Determine the [X, Y] coordinate at the center of the cell enclosing the given text.  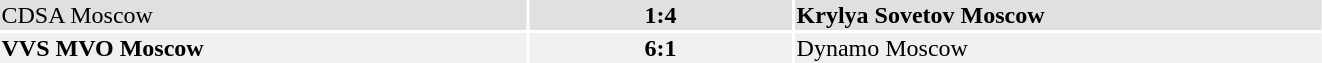
VVS MVO Moscow [263, 48]
CDSA Moscow [263, 15]
1:4 [660, 15]
Krylya Sovetov Moscow [1058, 15]
6:1 [660, 48]
Dynamo Moscow [1058, 48]
